Scan for the cell matching the given text and deliver its (X, Y) coordinate at center. 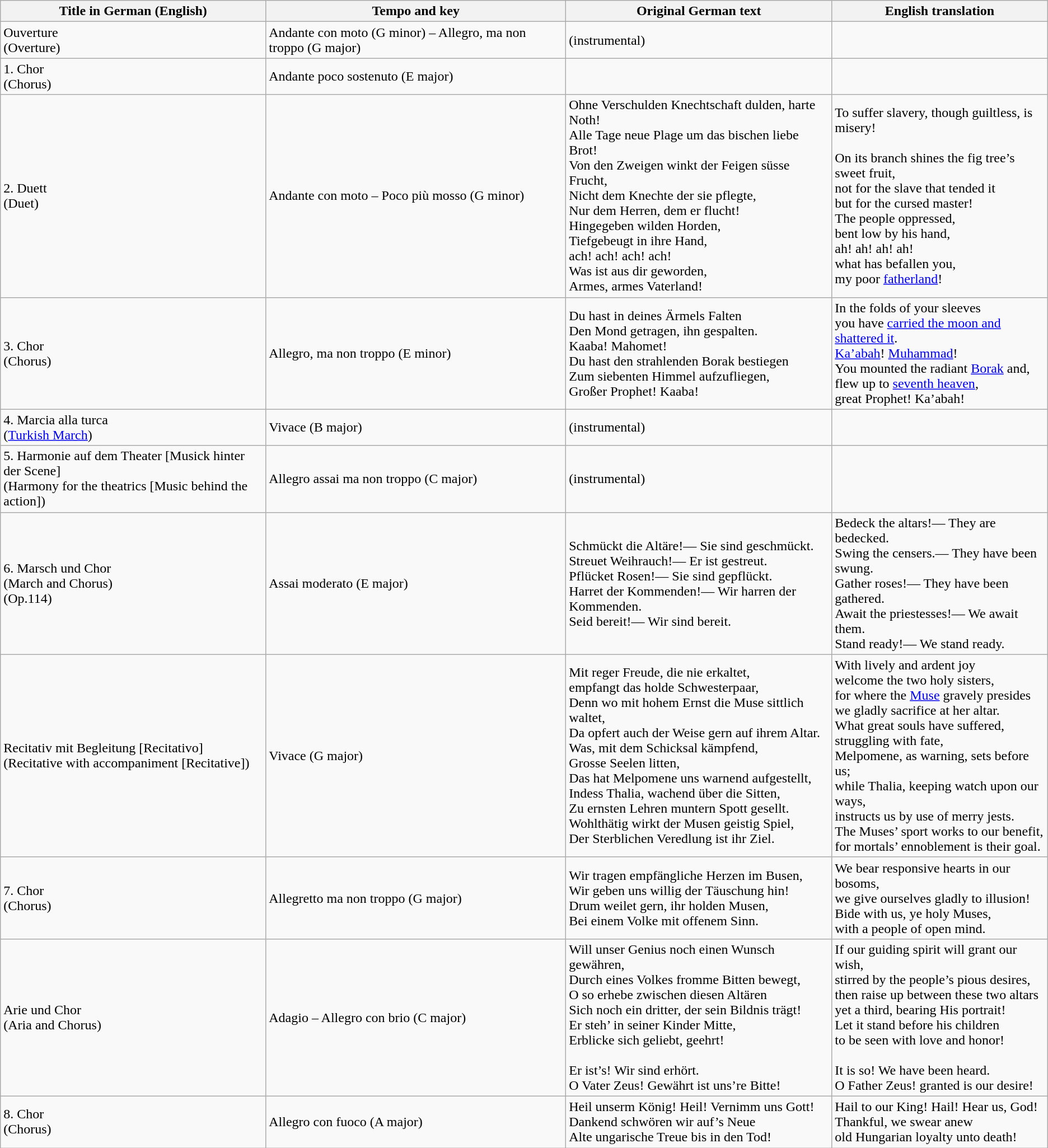
3. Chor(Chorus) (133, 353)
7. Chor(Chorus) (133, 898)
We bear responsive hearts in our bosoms,we give ourselves gladly to illusion!Bide with us, ye holy Muses,with a people of open mind. (940, 898)
Hail to our King! Hail! Hear us, God!Thankful, we swear anewold Hungarian loyalty unto death! (940, 1122)
5. Harmonie auf dem Theater [Musick hinter der Scene](Harmony for the theatrics [Music behind the action]) (133, 479)
Heil unserm König! Heil! Vernimm uns Gott! Dankend schwören wir auf’s NeueAlte ungarische Treue bis in den Tod! (699, 1122)
Allegretto ma non troppo (G major) (416, 898)
Adagio – Allegro con brio (C major) (416, 1018)
Tempo and key (416, 11)
1. Chor(Chorus) (133, 76)
Andante poco sostenuto (E major) (416, 76)
Allegro con fuoco (A major) (416, 1122)
Allegro assai ma non troppo (C major) (416, 479)
2. Duett(Duet) (133, 196)
Allegro, ma non troppo (E minor) (416, 353)
Vivace (G major) (416, 756)
Ouverture(Overture) (133, 40)
6. Marsch und Chor(March and Chorus)(Op.114) (133, 583)
Title in German (English) (133, 11)
Vivace (B major) (416, 428)
4. Marcia alla turca(Turkish March) (133, 428)
Assai moderato (E major) (416, 583)
Andante con moto (G minor) – Allegro, ma non troppo (G major) (416, 40)
Andante con moto – Poco più mosso (G minor) (416, 196)
Arie und Chor(Aria and Chorus) (133, 1018)
8. Chor(Chorus) (133, 1122)
Original German text (699, 11)
Recitativ mit Begleitung [Recitativo](Recitative with accompaniment [Recitative]) (133, 756)
English translation (940, 11)
